Identify which cell holds the provided text, then report its [x, y] central coordinate. 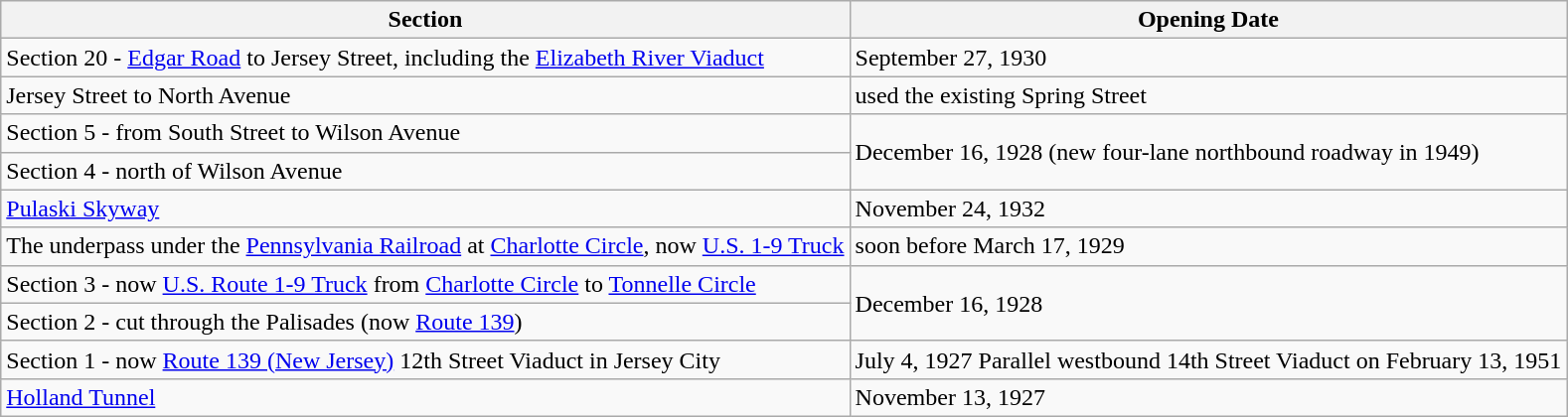
used the existing Spring Street [1208, 95]
December 16, 1928 [1208, 303]
Jersey Street to North Avenue [425, 95]
Section 5 - from South Street to Wilson Avenue [425, 133]
November 24, 1932 [1208, 208]
Section 3 - now U.S. Route 1-9 Truck from Charlotte Circle to Tonnelle Circle [425, 284]
The underpass under the Pennsylvania Railroad at Charlotte Circle, now U.S. 1-9 Truck [425, 246]
Section [425, 20]
September 27, 1930 [1208, 58]
July 4, 1927 Parallel westbound 14th Street Viaduct on February 13, 1951 [1208, 359]
Holland Tunnel [425, 397]
Pulaski Skyway [425, 208]
December 16, 1928 (new four-lane northbound roadway in 1949) [1208, 152]
November 13, 1927 [1208, 397]
Opening Date [1208, 20]
Section 1 - now Route 139 (New Jersey) 12th Street Viaduct in Jersey City [425, 359]
soon before March 17, 1929 [1208, 246]
Section 4 - north of Wilson Avenue [425, 171]
Section 2 - cut through the Palisades (now Route 139) [425, 322]
Section 20 - Edgar Road to Jersey Street, including the Elizabeth River Viaduct [425, 58]
